Return (X, Y) of the center of cell containing provided text 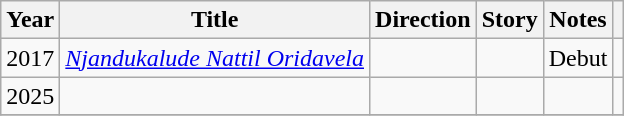
2025 (30, 96)
Year (30, 20)
2017 (30, 58)
Story (510, 20)
Njandukalude Nattil Oridavela (215, 58)
Debut (578, 58)
Title (215, 20)
Notes (578, 20)
Direction (424, 20)
